Identify which cell holds the provided text, then report its [X, Y] central coordinate. 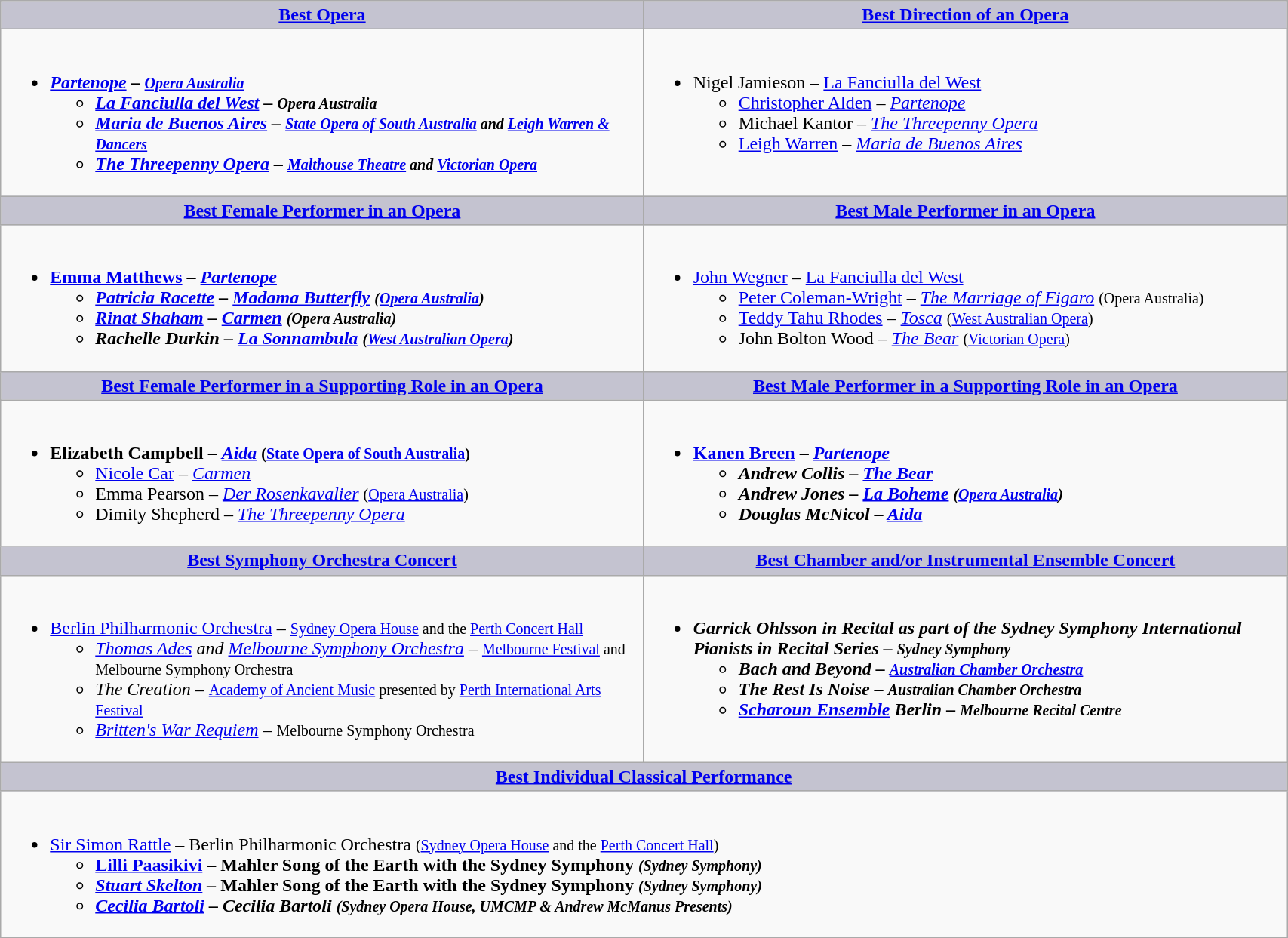
Best Female Performer in a Supporting Role in an Opera [322, 386]
Nigel Jamieson – La Fanciulla del WestChristopher Alden – PartenopeMichael Kantor – The Threepenny OperaLeigh Warren – Maria de Buenos Aires [965, 113]
Best Male Performer in an Opera [965, 211]
Best Female Performer in an Opera [322, 211]
Best Male Performer in a Supporting Role in an Opera [965, 386]
Best Direction of an Opera [965, 15]
Best Symphony Orchestra Concert [322, 561]
Best Opera [322, 15]
Best Chamber and/or Instrumental Ensemble Concert [965, 561]
Kanen Breen – PartenopeAndrew Collis – The BearAndrew Jones – La Boheme (Opera Australia)Douglas McNicol – Aida [965, 473]
Best Individual Classical Performance [644, 777]
